Capture the cell that displays the provided text and extract its (X, Y) central coordinate. 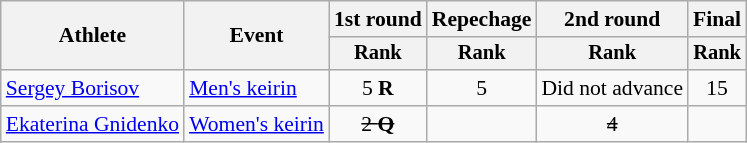
Did not advance (612, 88)
2 Q (378, 124)
Ekaterina Gnidenko (92, 124)
Athlete (92, 36)
Event (256, 36)
Sergey Borisov (92, 88)
Repechage (482, 19)
5 R (378, 88)
5 (482, 88)
1st round (378, 19)
4 (612, 124)
Final (717, 19)
Men's keirin (256, 88)
15 (717, 88)
Women's keirin (256, 124)
2nd round (612, 19)
